For the text-containing cell, return its midpoint in [x, y] coordinate format. 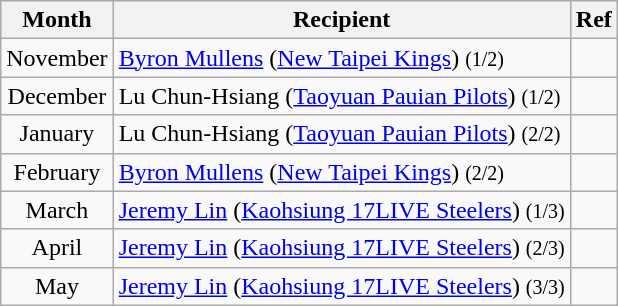
Jeremy Lin (Kaohsiung 17LIVE Steelers) (2/3) [342, 248]
Byron Mullens (New Taipei Kings) (2/2) [342, 172]
Lu Chun-Hsiang (Taoyuan Pauian Pilots) (1/2) [342, 96]
January [57, 134]
November [57, 58]
Lu Chun-Hsiang (Taoyuan Pauian Pilots) (2/2) [342, 134]
Recipient [342, 20]
Byron Mullens (New Taipei Kings) (1/2) [342, 58]
February [57, 172]
Jeremy Lin (Kaohsiung 17LIVE Steelers) (3/3) [342, 286]
Month [57, 20]
March [57, 210]
Ref [594, 20]
Jeremy Lin (Kaohsiung 17LIVE Steelers) (1/3) [342, 210]
December [57, 96]
May [57, 286]
April [57, 248]
